Locate the cell with the specified text and output its [x, y] center coordinate. 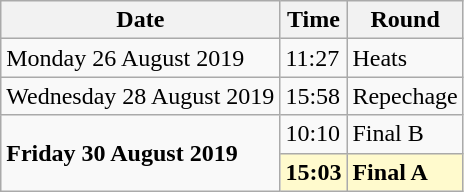
Round [405, 20]
Friday 30 August 2019 [140, 153]
10:10 [314, 134]
Monday 26 August 2019 [140, 58]
Final B [405, 134]
11:27 [314, 58]
Time [314, 20]
Wednesday 28 August 2019 [140, 96]
Repechage [405, 96]
Final A [405, 172]
Heats [405, 58]
15:03 [314, 172]
Date [140, 20]
15:58 [314, 96]
